Capture the cell that displays the provided text and extract its (x, y) central coordinate. 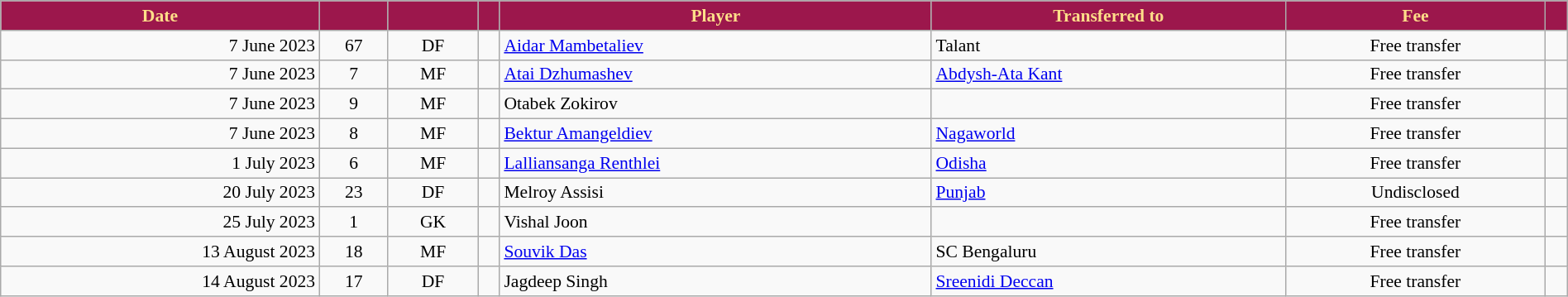
GK (433, 223)
Undisclosed (1415, 193)
20 July 2023 (160, 193)
Abdysh-Ata Kant (1108, 74)
Talant (1108, 46)
8 (354, 134)
Fee (1415, 16)
23 (354, 193)
1 July 2023 (160, 163)
6 (354, 163)
SC Bengaluru (1108, 251)
7 (354, 74)
17 (354, 281)
Transferred to (1108, 16)
13 August 2023 (160, 251)
Aidar Mambetaliev (715, 46)
18 (354, 251)
14 August 2023 (160, 281)
Sreenidi Deccan (1108, 281)
Odisha (1108, 163)
Date (160, 16)
Lalliansanga Renthlei (715, 163)
Otabek Zokirov (715, 104)
25 July 2023 (160, 223)
Nagaworld (1108, 134)
67 (354, 46)
Jagdeep Singh (715, 281)
Punjab (1108, 193)
1 (354, 223)
Atai Dzhumashev (715, 74)
Vishal Joon (715, 223)
Souvik Das (715, 251)
Player (715, 16)
9 (354, 104)
Melroy Assisi (715, 193)
Bektur Amangeldiev (715, 134)
